Search for the cell housing the specified text and yield its [x, y] center coordinate. 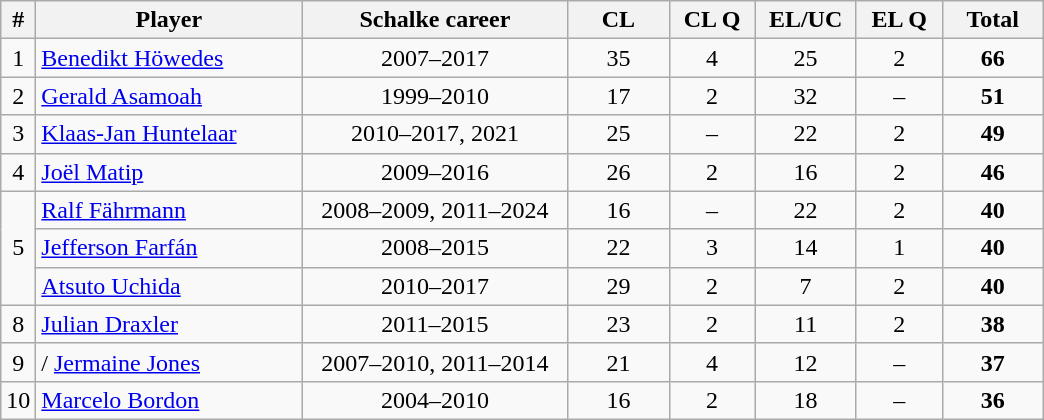
11 [806, 324]
12 [806, 362]
Player [169, 20]
2007–2010, 2011–2014 [435, 362]
Atsuto Uchida [169, 286]
46 [992, 172]
29 [618, 286]
35 [618, 58]
Gerald Asamoah [169, 96]
# [18, 20]
1999–2010 [435, 96]
2011–2015 [435, 324]
7 [806, 286]
EL/UC [806, 20]
Joël Matip [169, 172]
Schalke career [435, 20]
32 [806, 96]
18 [806, 400]
37 [992, 362]
10 [18, 400]
2007–2017 [435, 58]
Marcelo Bordon [169, 400]
CL [618, 20]
5 [18, 248]
8 [18, 324]
CL Q [712, 20]
Ralf Fährmann [169, 210]
38 [992, 324]
Julian Draxler [169, 324]
2010–2017 [435, 286]
2008–2015 [435, 248]
Klaas-Jan Huntelaar [169, 134]
Jefferson Farfán [169, 248]
/ Jermaine Jones [169, 362]
EL Q [899, 20]
51 [992, 96]
21 [618, 362]
26 [618, 172]
Benedikt Höwedes [169, 58]
23 [618, 324]
36 [992, 400]
17 [618, 96]
2008–2009, 2011–2024 [435, 210]
2009–2016 [435, 172]
2004–2010 [435, 400]
9 [18, 362]
14 [806, 248]
66 [992, 58]
Total [992, 20]
2010–2017, 2021 [435, 134]
49 [992, 134]
